Identify which cell holds the provided text, then report its (X, Y) central coordinate. 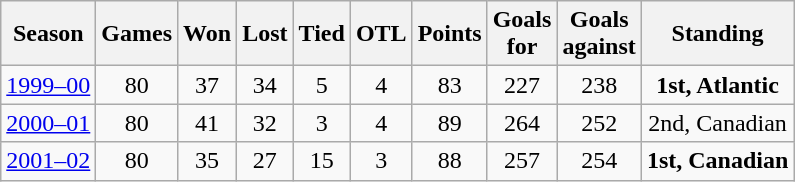
1st, Canadian (717, 161)
Goalsfor (522, 34)
37 (208, 85)
257 (522, 161)
2nd, Canadian (717, 123)
32 (265, 123)
Season (48, 34)
2001–02 (48, 161)
2000–01 (48, 123)
27 (265, 161)
5 (322, 85)
83 (450, 85)
254 (599, 161)
Points (450, 34)
252 (599, 123)
238 (599, 85)
Games (137, 34)
15 (322, 161)
35 (208, 161)
41 (208, 123)
264 (522, 123)
Tied (322, 34)
Standing (717, 34)
OTL (381, 34)
88 (450, 161)
Goalsagainst (599, 34)
Won (208, 34)
227 (522, 85)
Lost (265, 34)
34 (265, 85)
1st, Atlantic (717, 85)
89 (450, 123)
1999–00 (48, 85)
